Provide the (X, Y) coordinate of the cell's center where the given text is located.  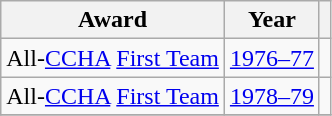
Year (272, 20)
1978–79 (272, 96)
1976–77 (272, 58)
Award (113, 20)
